Find where the given text appears and provide that cell's center as [x, y] coordinate. 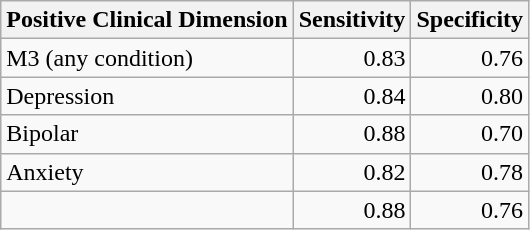
Depression [147, 96]
0.83 [352, 58]
Specificity [470, 20]
0.82 [352, 172]
Sensitivity [352, 20]
0.80 [470, 96]
M3 (any condition) [147, 58]
Anxiety [147, 172]
0.70 [470, 134]
Positive Clinical Dimension [147, 20]
0.84 [352, 96]
0.78 [470, 172]
Bipolar [147, 134]
